Pinpoint the cell where the given text exists, returning its [x, y] midpoint coordinate. 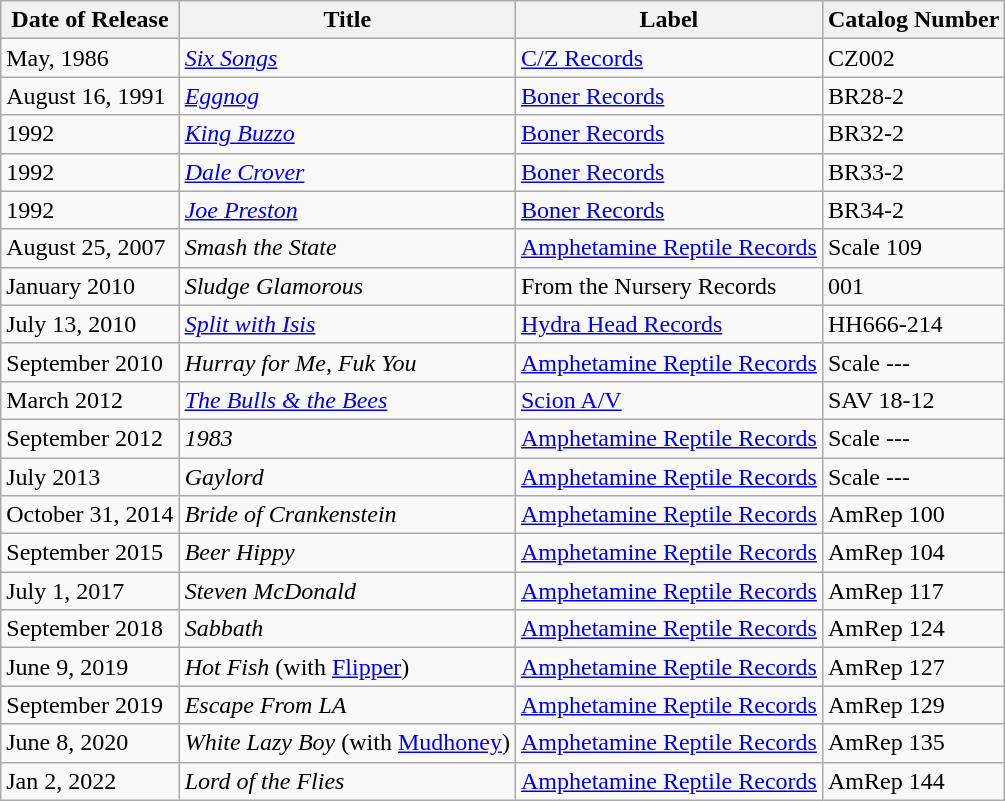
September 2019 [90, 705]
AmRep 129 [913, 705]
BR28-2 [913, 96]
Sludge Glamorous [347, 286]
Beer Hippy [347, 553]
Lord of the Flies [347, 781]
Catalog Number [913, 20]
BR32-2 [913, 134]
March 2012 [90, 400]
1983 [347, 438]
August 25, 2007 [90, 248]
SAV 18-12 [913, 400]
AmRep 144 [913, 781]
June 8, 2020 [90, 743]
July 2013 [90, 477]
AmRep 104 [913, 553]
AmRep 135 [913, 743]
July 13, 2010 [90, 324]
September 2015 [90, 553]
September 2010 [90, 362]
Six Songs [347, 58]
October 31, 2014 [90, 515]
Hot Fish (with Flipper) [347, 667]
September 2018 [90, 629]
Title [347, 20]
Label [668, 20]
Sabbath [347, 629]
Eggnog [347, 96]
Gaylord [347, 477]
BR33-2 [913, 172]
Scale 109 [913, 248]
HH666-214 [913, 324]
Steven McDonald [347, 591]
June 9, 2019 [90, 667]
001 [913, 286]
CZ002 [913, 58]
White Lazy Boy (with Mudhoney) [347, 743]
Hurray for Me, Fuk You [347, 362]
Bride of Crankenstein [347, 515]
September 2012 [90, 438]
King Buzzo [347, 134]
C/Z Records [668, 58]
Split with Isis [347, 324]
Smash the State [347, 248]
AmRep 100 [913, 515]
AmRep 127 [913, 667]
AmRep 117 [913, 591]
January 2010 [90, 286]
Joe Preston [347, 210]
Escape From LA [347, 705]
From the Nursery Records [668, 286]
August 16, 1991 [90, 96]
BR34-2 [913, 210]
Date of Release [90, 20]
July 1, 2017 [90, 591]
Hydra Head Records [668, 324]
Jan 2, 2022 [90, 781]
The Bulls & the Bees [347, 400]
AmRep 124 [913, 629]
May, 1986 [90, 58]
Dale Crover [347, 172]
Scion A/V [668, 400]
